Output the (X, Y) coordinate of the center of the cell containing the given text.  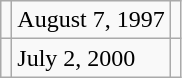
July 2, 2000 (91, 58)
August 7, 1997 (91, 20)
